Locate the cell with the specified text and output its (X, Y) center coordinate. 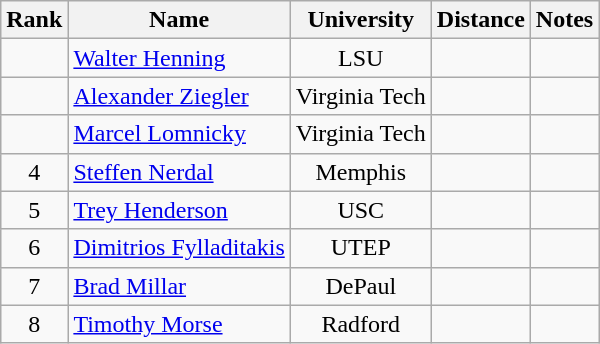
Name (179, 20)
7 (34, 286)
Distance (480, 20)
4 (34, 172)
Trey Henderson (179, 210)
Brad Millar (179, 286)
5 (34, 210)
Marcel Lomnicky (179, 134)
Radford (360, 324)
USC (360, 210)
Dimitrios Fylladitakis (179, 248)
6 (34, 248)
Notes (564, 20)
Timothy Morse (179, 324)
Steffen Nerdal (179, 172)
DePaul (360, 286)
LSU (360, 58)
Rank (34, 20)
UTEP (360, 248)
Alexander Ziegler (179, 96)
Memphis (360, 172)
University (360, 20)
Walter Henning (179, 58)
8 (34, 324)
